Detect which cell encompasses the target text, then output its [X, Y] center coordinate. 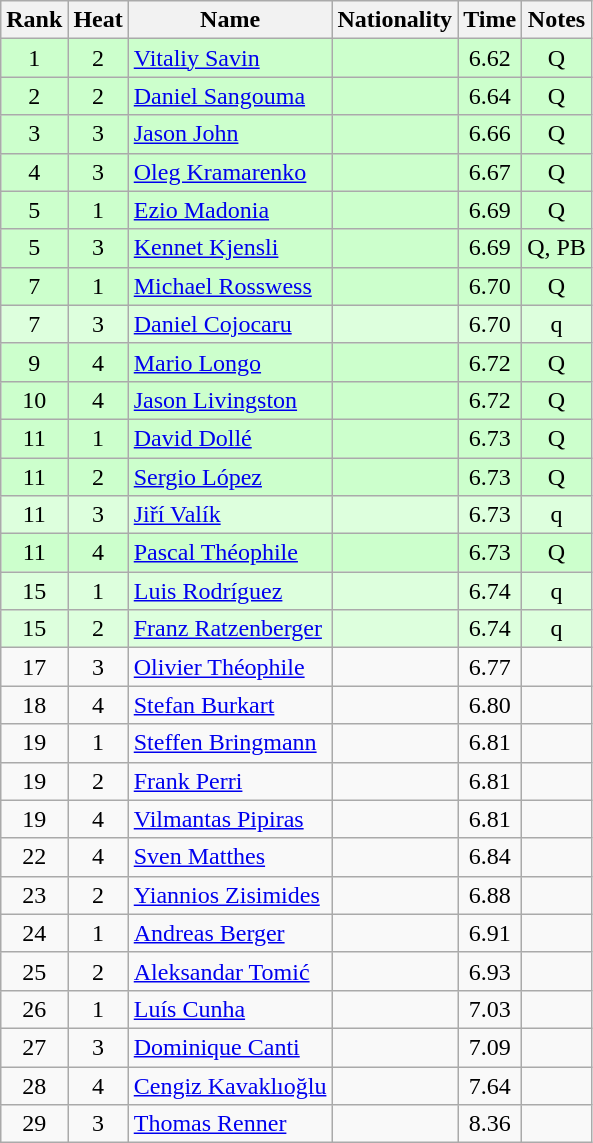
Yiannios Zisimides [230, 895]
Michael Rosswess [230, 286]
Luis Rodríguez [230, 591]
6.62 [490, 58]
Jason John [230, 134]
28 [34, 1085]
David Dollé [230, 438]
Daniel Sangouma [230, 96]
6.80 [490, 705]
7.03 [490, 1009]
17 [34, 667]
Thomas Renner [230, 1124]
Sergio López [230, 477]
6.67 [490, 172]
Andreas Berger [230, 933]
Cengiz Kavaklıoğlu [230, 1085]
Heat [98, 20]
Frank Perri [230, 781]
6.77 [490, 667]
8.36 [490, 1124]
Vitaliy Savin [230, 58]
Notes [557, 20]
Olivier Théophile [230, 667]
24 [34, 933]
6.66 [490, 134]
Luís Cunha [230, 1009]
7.64 [490, 1085]
6.91 [490, 933]
Pascal Théophile [230, 553]
23 [34, 895]
Rank [34, 20]
Vilmantas Pipiras [230, 819]
Stefan Burkart [230, 705]
6.84 [490, 857]
Mario Longo [230, 362]
6.64 [490, 96]
Aleksandar Tomić [230, 971]
Kennet Kjensli [230, 248]
Oleg Kramarenko [230, 172]
22 [34, 857]
27 [34, 1047]
Franz Ratzenberger [230, 629]
26 [34, 1009]
Sven Matthes [230, 857]
18 [34, 705]
Jason Livingston [230, 400]
Dominique Canti [230, 1047]
7.09 [490, 1047]
Jiří Valík [230, 515]
9 [34, 362]
6.93 [490, 971]
Time [490, 20]
Ezio Madonia [230, 210]
10 [34, 400]
25 [34, 971]
Name [230, 20]
29 [34, 1124]
Steffen Bringmann [230, 743]
Nationality [395, 20]
6.88 [490, 895]
Daniel Cojocaru [230, 324]
Q, PB [557, 248]
